Extract the (x, y) coordinate from the center of the cell holding the provided text.  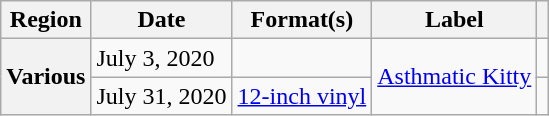
Date (162, 20)
Various (46, 77)
July 31, 2020 (162, 96)
Format(s) (302, 20)
Label (454, 20)
Asthmatic Kitty (454, 77)
Region (46, 20)
July 3, 2020 (162, 58)
12-inch vinyl (302, 96)
